Provide the (x, y) coordinate of the cell's center where the given text is located.  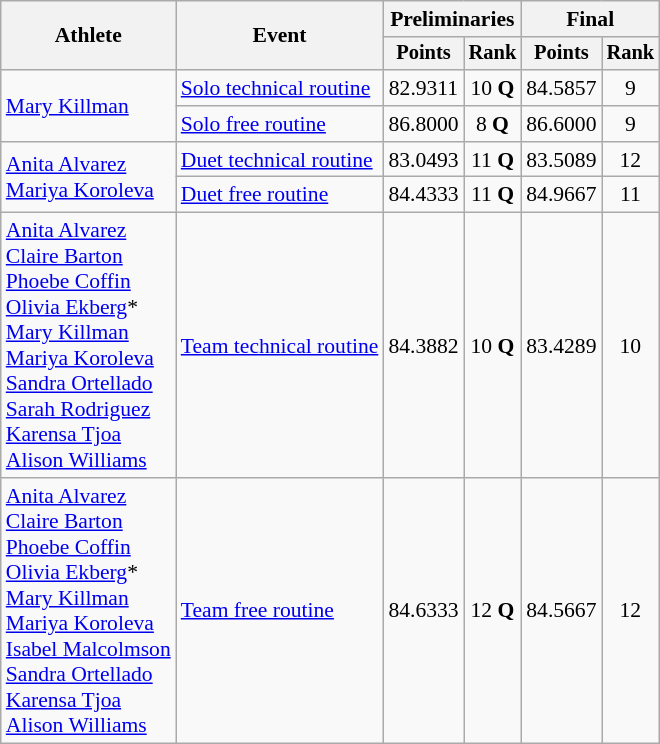
Mary Killman (88, 106)
8 Q (493, 124)
84.6333 (423, 610)
Anita AlvarezClaire BartonPhoebe CoffinOlivia Ekberg*Mary KillmanMariya KorolevaIsabel MalcolmsonSandra OrtelladoKarensa TjoaAlison Williams (88, 610)
Duet free routine (280, 195)
84.5857 (561, 88)
84.3882 (423, 346)
Final (590, 19)
Team free routine (280, 610)
Event (280, 36)
11 (631, 195)
Solo technical routine (280, 88)
Team technical routine (280, 346)
12 Q (493, 610)
Duet technical routine (280, 160)
10 (631, 346)
83.4289 (561, 346)
86.8000 (423, 124)
83.5089 (561, 160)
Preliminaries (452, 19)
83.0493 (423, 160)
Anita AlvarezClaire BartonPhoebe CoffinOlivia Ekberg*Mary KillmanMariya KorolevaSandra OrtelladoSarah RodriguezKarensa TjoaAlison Williams (88, 346)
86.6000 (561, 124)
84.9667 (561, 195)
Solo free routine (280, 124)
Anita AlvarezMariya Koroleva (88, 178)
84.4333 (423, 195)
84.5667 (561, 610)
Athlete (88, 36)
82.9311 (423, 88)
